From the cell containing the given text, extract its center point as (X, Y) coordinate. 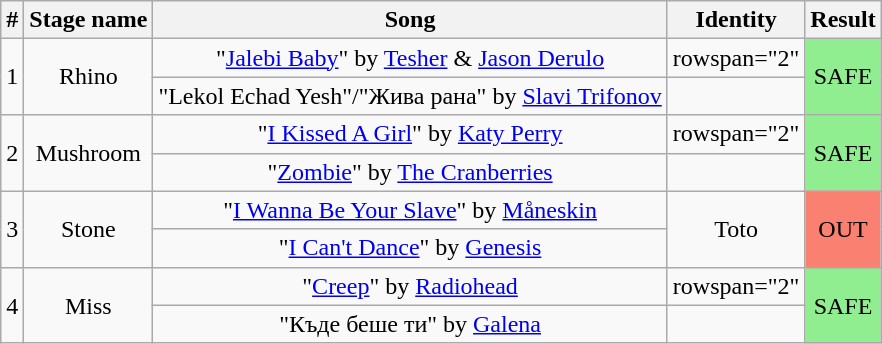
Mushroom (88, 153)
"Zombie" by The Cranberries (410, 172)
Identity (736, 20)
Rhino (88, 77)
# (12, 20)
"Creep" by Radiohead (410, 286)
"I Can't Dance" by Genesis (410, 248)
3 (12, 229)
"Lekol Echad Yesh"/"Жива рана" by Slavi Trifonov (410, 96)
Stone (88, 229)
Song (410, 20)
2 (12, 153)
"Къде беше ти" by Galena (410, 324)
1 (12, 77)
"Jalebi Baby" by Tesher & Jason Derulo (410, 58)
4 (12, 305)
"I Wanna Be Your Slave" by Måneskin (410, 210)
OUT (843, 229)
Stage name (88, 20)
Miss (88, 305)
"I Kissed A Girl" by Katy Perry (410, 134)
Toto (736, 229)
Result (843, 20)
